Return (X, Y) of the center of cell containing provided text 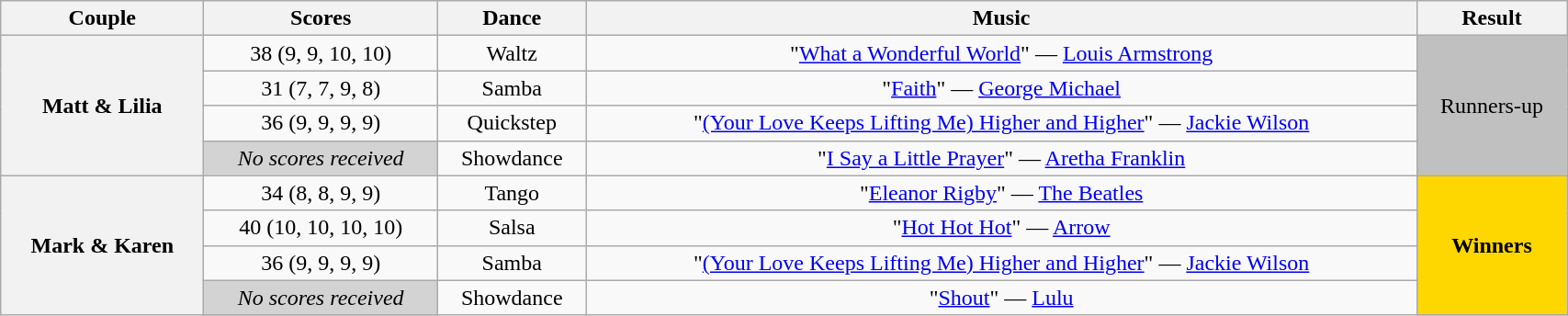
Result (1492, 18)
"Eleanor Rigby" — The Beatles (1001, 193)
Waltz (512, 53)
40 (10, 10, 10, 10) (321, 228)
Tango (512, 193)
"Hot Hot Hot" — Arrow (1001, 228)
Dance (512, 18)
Quickstep (512, 123)
Music (1001, 18)
Salsa (512, 228)
"Faith" — George Michael (1001, 88)
34 (8, 8, 9, 9) (321, 193)
38 (9, 9, 10, 10) (321, 53)
"I Say a Little Prayer" — Aretha Franklin (1001, 158)
Runners-up (1492, 106)
Winners (1492, 245)
Couple (103, 18)
31 (7, 7, 9, 8) (321, 88)
"What a Wonderful World" — Louis Armstrong (1001, 53)
Matt & Lilia (103, 106)
"Shout" — Lulu (1001, 298)
Scores (321, 18)
Mark & Karen (103, 245)
